Find where the given text appears and provide that cell's center as [X, Y] coordinate. 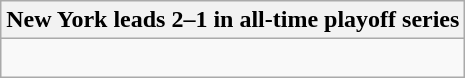
New York leads 2–1 in all-time playoff series [233, 20]
